Pinpoint the cell where the given text exists, returning its (x, y) midpoint coordinate. 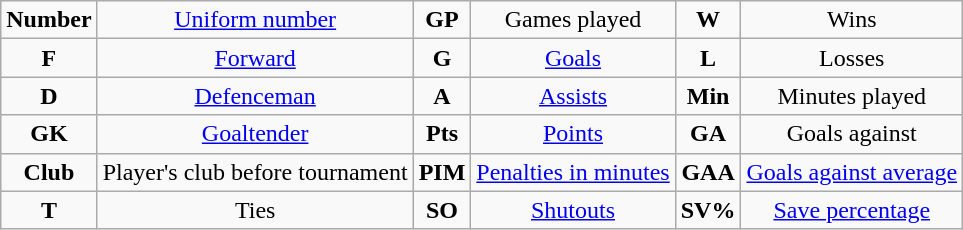
A (442, 96)
Pts (442, 134)
Goals against average (852, 172)
Forward (255, 58)
Save percentage (852, 210)
L (708, 58)
Goals against (852, 134)
GP (442, 20)
T (49, 210)
GK (49, 134)
Minutes played (852, 96)
Goaltender (255, 134)
Defenceman (255, 96)
F (49, 58)
Ties (255, 210)
G (442, 58)
PIM (442, 172)
Min (708, 96)
GA (708, 134)
SV% (708, 210)
Player's club before tournament (255, 172)
D (49, 96)
Number (49, 20)
Club (49, 172)
SO (442, 210)
W (708, 20)
Games played (573, 20)
Uniform number (255, 20)
Penalties in minutes (573, 172)
Points (573, 134)
Wins (852, 20)
Assists (573, 96)
Shutouts (573, 210)
Goals (573, 58)
Losses (852, 58)
GAA (708, 172)
